Capture the cell that displays the provided text and extract its [x, y] central coordinate. 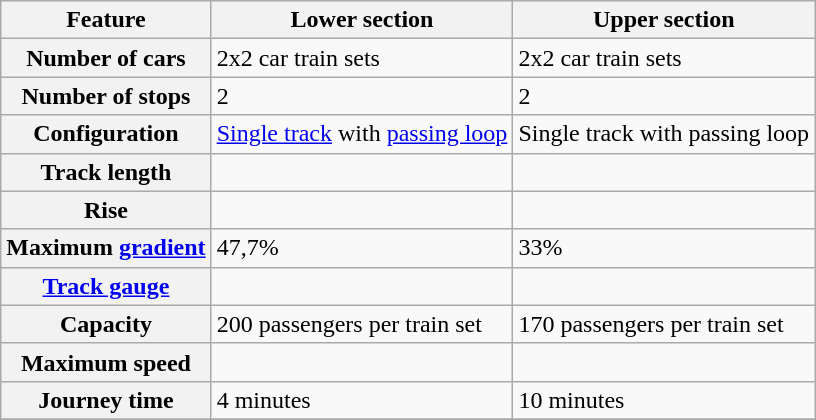
Capacity [106, 324]
Journey time [106, 400]
10 minutes [664, 400]
200 passengers per train set [362, 324]
Lower section [362, 20]
33% [664, 248]
Upper section [664, 20]
47,7% [362, 248]
Number of stops [106, 96]
170 passengers per train set [664, 324]
Track length [106, 172]
Configuration [106, 134]
Maximum speed [106, 362]
Feature [106, 20]
Maximum gradient [106, 248]
Number of cars [106, 58]
4 minutes [362, 400]
Track gauge [106, 286]
Rise [106, 210]
